Locate the cell with the specified text and output its (X, Y) center coordinate. 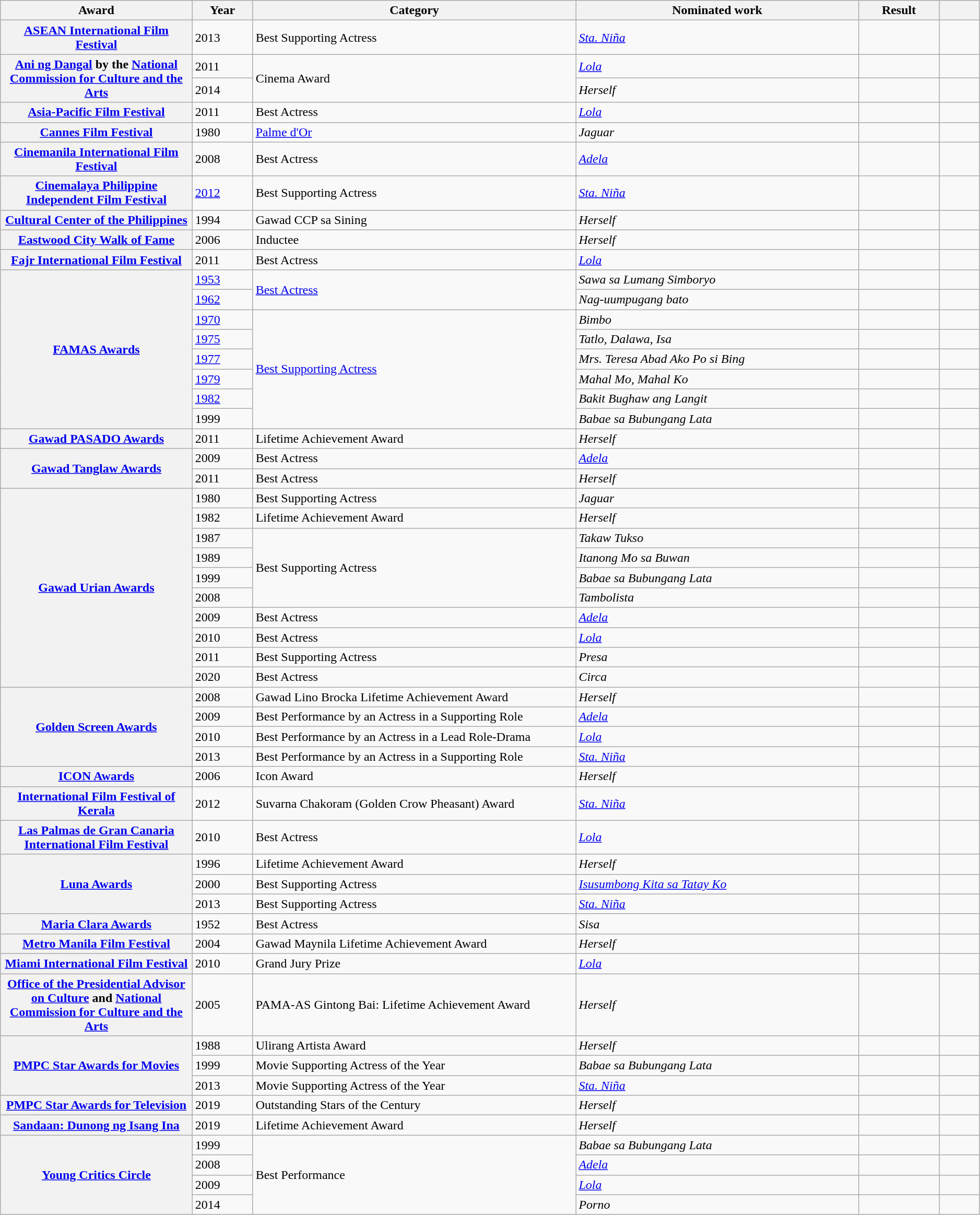
International Film Festival of Kerala (96, 803)
1977 (222, 359)
1970 (222, 319)
Ani ng Dangal by the National Commission for Culture and the Arts (96, 78)
1987 (222, 538)
Ulirang Artista Award (415, 1046)
Suvarna Chakoram (Golden Crow Pheasant) Award (415, 803)
Cinema Award (415, 78)
Best Performance (415, 1175)
Nag-uumpugang bato (717, 299)
ASEAN International Film Festival (96, 38)
Year (222, 10)
1979 (222, 379)
Golden Screen Awards (96, 727)
2000 (222, 884)
1994 (222, 220)
Gawad Tanglaw Awards (96, 468)
Cinemanila International Film Festival (96, 159)
Bimbo (717, 319)
Grand Jury Prize (415, 963)
ICON Awards (96, 776)
PMPC Star Awards for Television (96, 1105)
Gawad PASADO Awards (96, 439)
Gawad Urian Awards (96, 588)
Isusumbong Kita sa Tatay Ko (717, 884)
Las Palmas de Gran Canaria International Film Festival (96, 837)
Sawa sa Lumang Simboryo (717, 279)
Circa (717, 677)
Porno (717, 1205)
1952 (222, 924)
Category (415, 10)
2004 (222, 943)
Office of the Presidential Advisor on Culture and National Commission for Culture and the Arts (96, 1005)
1989 (222, 558)
Inductee (415, 240)
Presa (717, 657)
1988 (222, 1046)
PAMA-AS Gintong Bai: Lifetime Achievement Award (415, 1005)
Tatlo, Dalawa, Isa (717, 339)
Best Performance by an Actress in a Lead Role-Drama (415, 737)
Itanong Mo sa Buwan (717, 558)
Nominated work (717, 10)
Maria Clara Awards (96, 924)
FAMAS Awards (96, 349)
Asia-Pacific Film Festival (96, 112)
1962 (222, 299)
2005 (222, 1005)
Bakit Bughaw ang Langit (717, 399)
1996 (222, 864)
Sisa (717, 924)
Gawad CCP sa Sining (415, 220)
Cannes Film Festival (96, 132)
Tambolista (717, 597)
Metro Manila Film Festival (96, 943)
Outstanding Stars of the Century (415, 1105)
Result (899, 10)
Gawad Lino Brocka Lifetime Achievement Award (415, 697)
Icon Award (415, 776)
Takaw Tukso (717, 538)
Award (96, 10)
2020 (222, 677)
Eastwood City Walk of Fame (96, 240)
Mrs. Teresa Abad Ako Po si Bing (717, 359)
Cultural Center of the Philippines (96, 220)
Young Critics Circle (96, 1175)
Palme d'Or (415, 132)
Cinemalaya Philippine Independent Film Festival (96, 193)
Miami International Film Festival (96, 963)
Gawad Maynila Lifetime Achievement Award (415, 943)
1975 (222, 339)
Fajr International Film Festival (96, 259)
PMPC Star Awards for Movies (96, 1066)
1953 (222, 279)
Mahal Mo, Mahal Ko (717, 379)
Luna Awards (96, 884)
Sandaan: Dunong ng Isang Ina (96, 1125)
